Identify which cell holds the provided text, then report its (x, y) central coordinate. 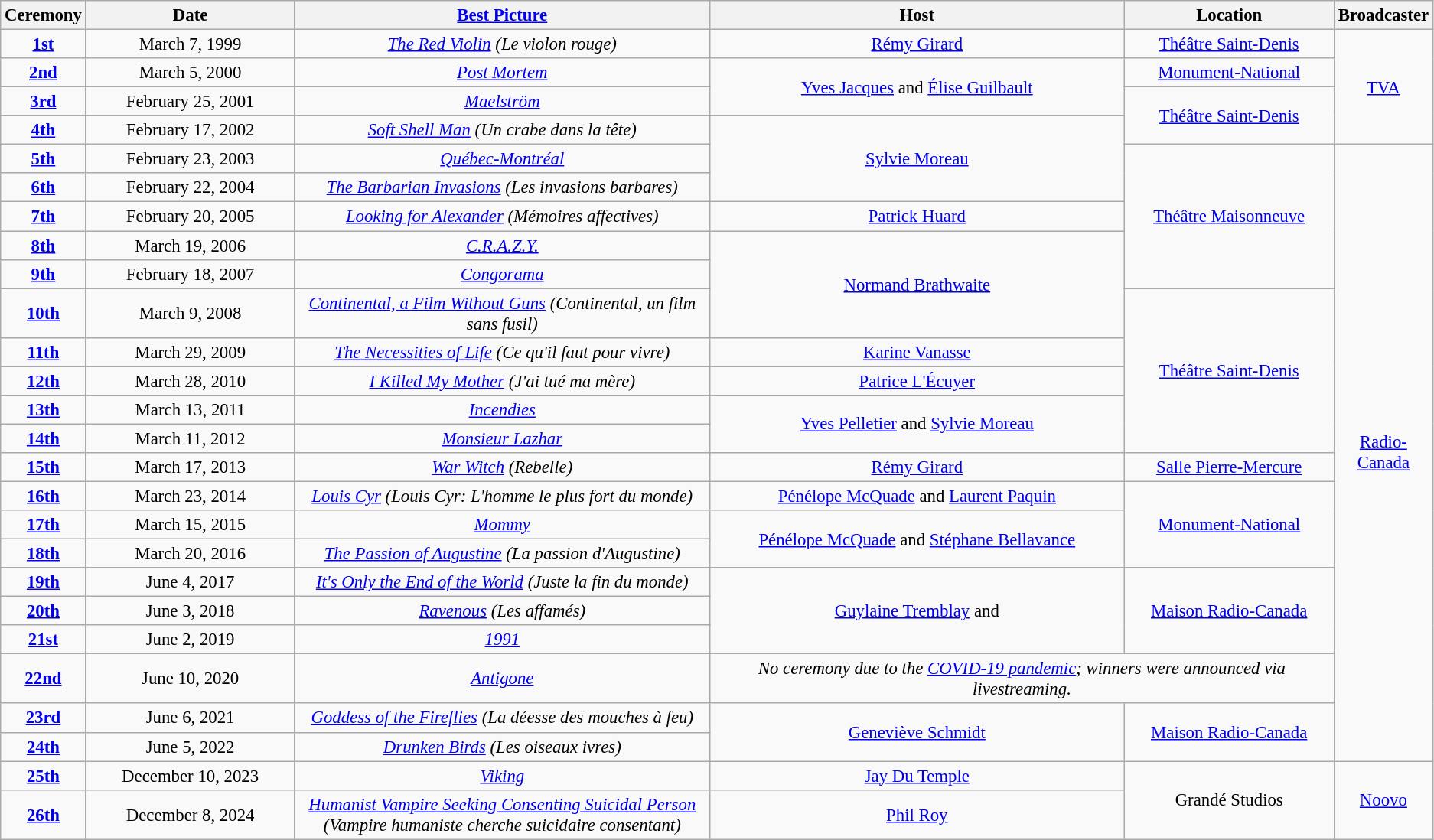
4th (43, 130)
Humanist Vampire Seeking Consenting Suicidal Person (Vampire humaniste cherche suicidaire consentant) (502, 814)
26th (43, 814)
Karine Vanasse (917, 352)
12th (43, 381)
Pénélope McQuade and Laurent Paquin (917, 496)
March 13, 2011 (190, 410)
Geneviève Schmidt (917, 733)
Yves Jacques and Élise Guilbault (917, 87)
June 5, 2022 (190, 747)
June 3, 2018 (190, 611)
December 10, 2023 (190, 776)
Jay Du Temple (917, 776)
Monsieur Lazhar (502, 438)
7th (43, 217)
Noovo (1383, 800)
March 17, 2013 (190, 467)
Maelström (502, 102)
Radio-Canada (1383, 453)
March 20, 2016 (190, 554)
Théâtre Maisonneuve (1229, 217)
8th (43, 246)
June 10, 2020 (190, 679)
The Red Violin (Le violon rouge) (502, 44)
The Necessities of Life (Ce qu'il faut pour vivre) (502, 352)
23rd (43, 718)
Patrice L'Écuyer (917, 381)
March 28, 2010 (190, 381)
February 22, 2004 (190, 187)
March 23, 2014 (190, 496)
June 6, 2021 (190, 718)
Louis Cyr (Louis Cyr: L'homme le plus fort du monde) (502, 496)
17th (43, 525)
February 20, 2005 (190, 217)
19th (43, 582)
21st (43, 640)
18th (43, 554)
December 8, 2024 (190, 814)
Yves Pelletier and Sylvie Moreau (917, 424)
March 11, 2012 (190, 438)
9th (43, 274)
25th (43, 776)
The Passion of Augustine (La passion d'Augustine) (502, 554)
Date (190, 15)
March 9, 2008 (190, 314)
The Barbarian Invasions (Les invasions barbares) (502, 187)
Broadcaster (1383, 15)
10th (43, 314)
1st (43, 44)
Québec-Montréal (502, 159)
War Witch (Rebelle) (502, 467)
1991 (502, 640)
Goddess of the Fireflies (La déesse des mouches à feu) (502, 718)
Post Mortem (502, 73)
Patrick Huard (917, 217)
June 4, 2017 (190, 582)
February 25, 2001 (190, 102)
I Killed My Mother (J'ai tué ma mère) (502, 381)
March 5, 2000 (190, 73)
Mommy (502, 525)
June 2, 2019 (190, 640)
Ceremony (43, 15)
14th (43, 438)
February 18, 2007 (190, 274)
TVA (1383, 87)
Incendies (502, 410)
Viking (502, 776)
March 15, 2015 (190, 525)
2nd (43, 73)
Antigone (502, 679)
Ravenous (Les affamés) (502, 611)
11th (43, 352)
Host (917, 15)
Grandé Studios (1229, 800)
Continental, a Film Without Guns (Continental, un film sans fusil) (502, 314)
Sylvie Moreau (917, 159)
March 19, 2006 (190, 246)
Looking for Alexander (Mémoires affectives) (502, 217)
13th (43, 410)
6th (43, 187)
March 7, 1999 (190, 44)
March 29, 2009 (190, 352)
3rd (43, 102)
Drunken Birds (Les oiseaux ivres) (502, 747)
Best Picture (502, 15)
Phil Roy (917, 814)
5th (43, 159)
Pénélope McQuade and Stéphane Bellavance (917, 539)
20th (43, 611)
It's Only the End of the World (Juste la fin du monde) (502, 582)
Guylaine Tremblay and (917, 610)
15th (43, 467)
Congorama (502, 274)
Normand Brathwaite (917, 285)
24th (43, 747)
C.R.A.Z.Y. (502, 246)
No ceremony due to the COVID-19 pandemic; winners were announced via livestreaming. (1022, 679)
16th (43, 496)
Soft Shell Man (Un crabe dans la tête) (502, 130)
February 17, 2002 (190, 130)
Location (1229, 15)
22nd (43, 679)
February 23, 2003 (190, 159)
Salle Pierre-Mercure (1229, 467)
